Extract the (x, y) coordinate from the center of the cell holding the provided text.  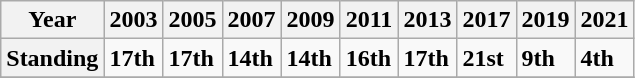
4th (604, 58)
21st (486, 58)
Year (52, 20)
2009 (310, 20)
2017 (486, 20)
2005 (192, 20)
9th (546, 58)
16th (369, 58)
Standing (52, 58)
2019 (546, 20)
2003 (134, 20)
2011 (369, 20)
2021 (604, 20)
2007 (252, 20)
2013 (428, 20)
